Find where the given text appears and provide that cell's center as (x, y) coordinate. 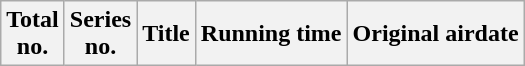
Original airdate (436, 34)
Totalno. (33, 34)
Running time (271, 34)
Title (166, 34)
Seriesno. (100, 34)
